Scan for the cell matching the given text and deliver its (X, Y) coordinate at center. 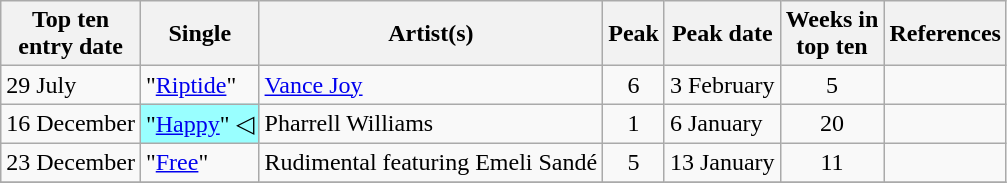
3 February (722, 85)
11 (832, 162)
Weeks intop ten (832, 34)
Peak (634, 34)
23 December (71, 162)
Top tenentry date (71, 34)
Vance Joy (431, 85)
1 (634, 124)
16 December (71, 124)
13 January (722, 162)
20 (832, 124)
29 July (71, 85)
Single (200, 34)
References (946, 34)
Rudimental featuring Emeli Sandé (431, 162)
"Happy" ◁ (200, 124)
6 January (722, 124)
Peak date (722, 34)
"Riptide" (200, 85)
6 (634, 85)
Artist(s) (431, 34)
"Free" (200, 162)
Pharrell Williams (431, 124)
